From the cell containing the given text, extract its center point as (X, Y) coordinate. 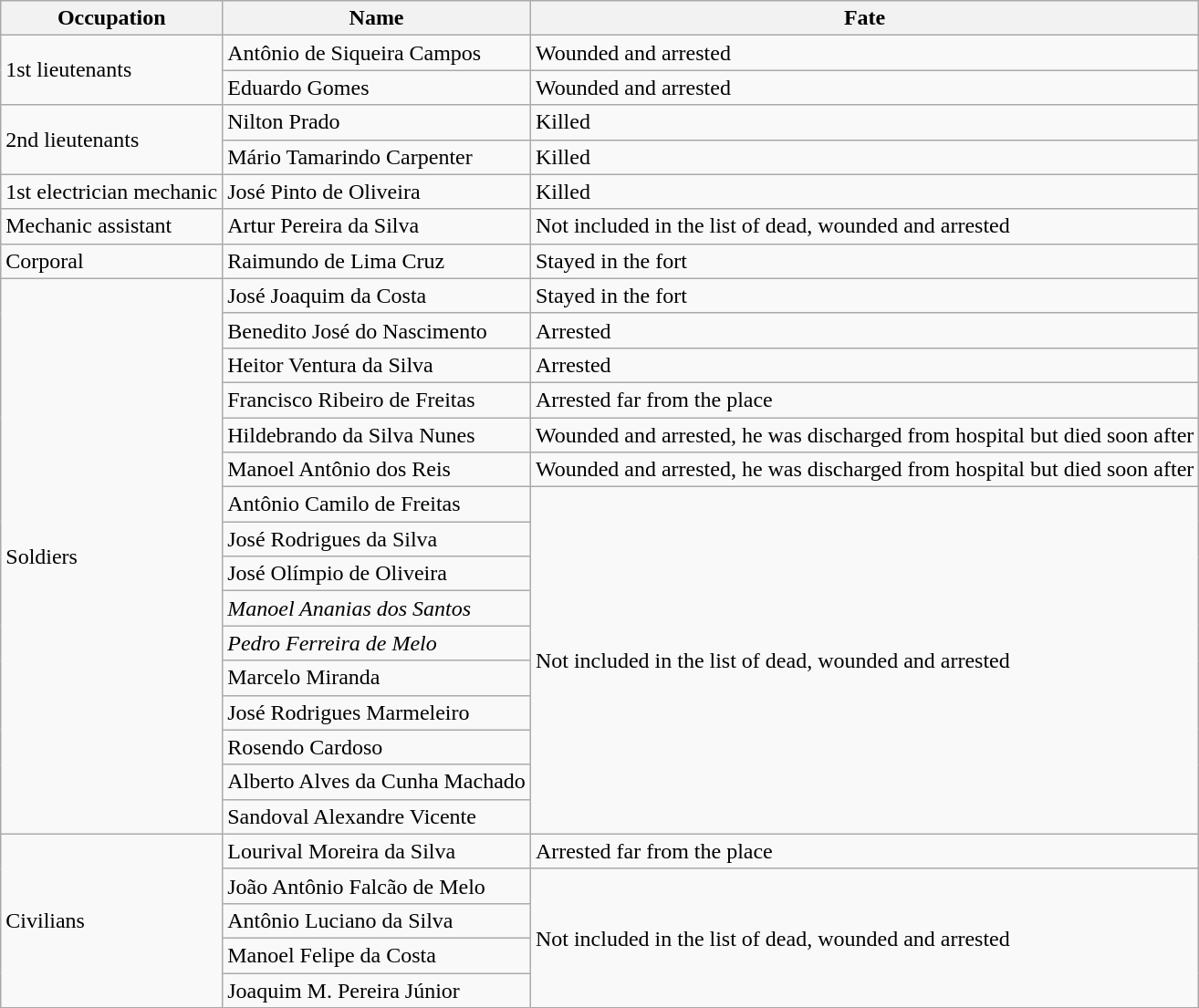
1st electrician mechanic (111, 192)
Corporal (111, 261)
Soldiers (111, 556)
Occupation (111, 18)
José Olímpio de Oliveira (377, 574)
João Antônio Falcão de Melo (377, 886)
Artur Pereira da Silva (377, 226)
Rosendo Cardoso (377, 747)
José Pinto de Oliveira (377, 192)
Eduardo Gomes (377, 88)
Name (377, 18)
Mário Tamarindo Carpenter (377, 157)
Antônio de Siqueira Campos (377, 53)
Nilton Prado (377, 122)
Manoel Ananias dos Santos (377, 608)
Francisco Ribeiro de Freitas (377, 400)
Benedito José do Nascimento (377, 330)
Raimundo de Lima Cruz (377, 261)
José Joaquim da Costa (377, 296)
Pedro Ferreira de Melo (377, 643)
Fate (864, 18)
José Rodrigues Marmeleiro (377, 712)
Manoel Felipe da Costa (377, 955)
Manoel Antônio dos Reis (377, 470)
Joaquim M. Pereira Júnior (377, 990)
Mechanic assistant (111, 226)
Civilians (111, 920)
Alberto Alves da Cunha Machado (377, 782)
Sandoval Alexandre Vicente (377, 816)
Marcelo Miranda (377, 678)
Antônio Luciano da Silva (377, 920)
Antônio Camilo de Freitas (377, 504)
José Rodrigues da Silva (377, 539)
Lourival Moreira da Silva (377, 851)
Hildebrando da Silva Nunes (377, 435)
1st lieutenants (111, 70)
2nd lieutenants (111, 140)
Heitor Ventura da Silva (377, 365)
